Detect which cell encompasses the target text, then output its [x, y] center coordinate. 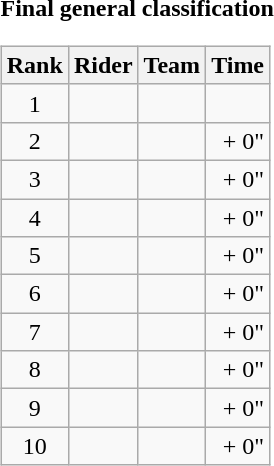
Team [172, 65]
8 [34, 370]
2 [34, 141]
Rank [34, 65]
10 [34, 446]
3 [34, 179]
4 [34, 217]
9 [34, 408]
5 [34, 256]
Rider [103, 65]
6 [34, 294]
7 [34, 332]
Time [238, 65]
1 [34, 103]
